Identify which cell holds the provided text, then report its (x, y) central coordinate. 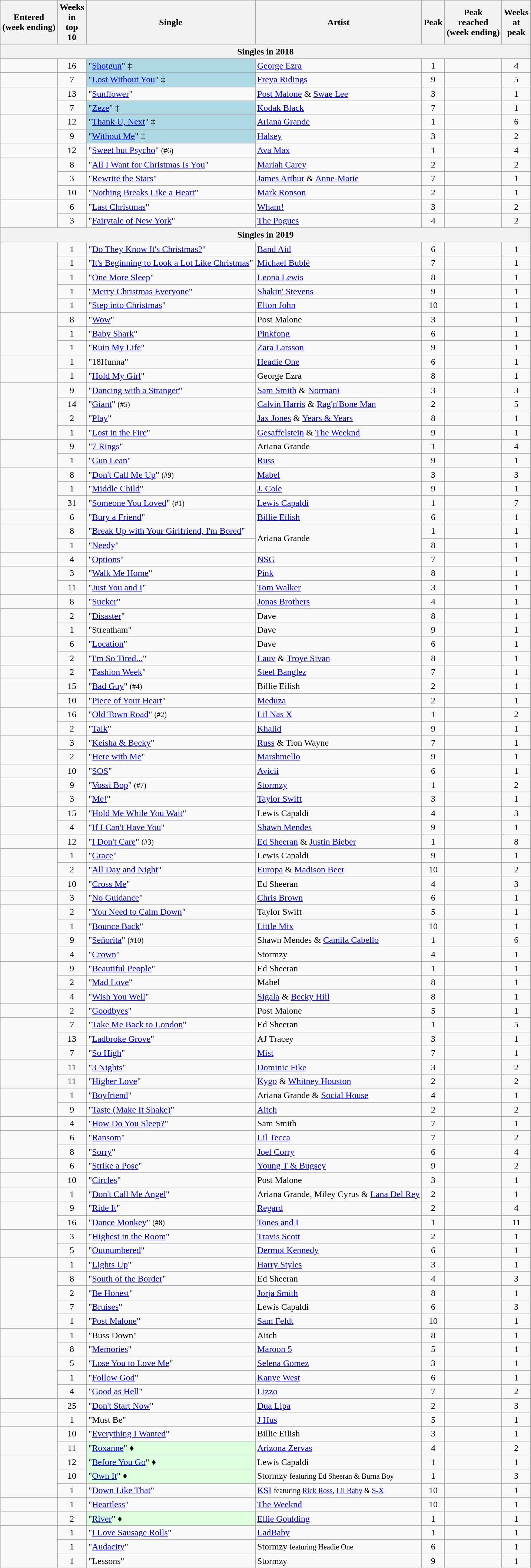
Single (171, 22)
Russ & Tion Wayne (338, 743)
Russ (338, 461)
Shawn Mendes & Camila Cabello (338, 940)
"Buss Down" (171, 1335)
"Last Christmas" (171, 206)
Meduza (338, 700)
Lil Tecca (338, 1138)
"Options" (171, 559)
"Do They Know It's Christmas?" (171, 249)
Jonas Brothers (338, 601)
"Vossi Bop" (#7) (171, 785)
NSG (338, 559)
Kygo & Whitney Houston (338, 1081)
James Arthur & Anne-Marie (338, 178)
"3 Nights" (171, 1067)
"Lose You to Love Me" (171, 1363)
"Bounce Back" (171, 926)
"Roxanne" ♦ (171, 1448)
Sam Smith (338, 1124)
"All I Want for Christmas Is You" (171, 164)
Singles in 2018 (265, 52)
Leona Lewis (338, 277)
Halsey (338, 136)
"Don't Start Now" (171, 1406)
"Grace" (171, 855)
Stormzy featuring Headie One (338, 1547)
Regard (338, 1208)
"I'm So Tired..." (171, 658)
"Step into Christmas" (171, 305)
"Highest in the Room" (171, 1236)
Little Mix (338, 926)
Arizona Zervas (338, 1448)
"Ruin My Life" (171, 348)
"Bruises" (171, 1307)
"Merry Christmas Everyone" (171, 291)
"Disaster" (171, 616)
"Wish You Well" (171, 997)
"It's Beginning to Look a Lot Like Christmas" (171, 263)
Chris Brown (338, 898)
Ariana Grande & Social House (338, 1095)
"Ride It" (171, 1208)
Lil Nas X (338, 715)
Dominic Fike (338, 1067)
Ed Sheeran & Justin Bieber (338, 841)
Freya Ridings (338, 80)
14 (72, 404)
Tom Walker (338, 587)
"I Don't Care" (#3) (171, 841)
"7 Rings" (171, 447)
"So High" (171, 1053)
Sigala & Becky Hill (338, 997)
"Take Me Back to London" (171, 1025)
Kodak Black (338, 108)
Mark Ronson (338, 192)
Post Malone & Swae Lee (338, 94)
Ava Max (338, 150)
31 (72, 503)
"Baby Shark" (171, 334)
Ellie Goulding (338, 1518)
Travis Scott (338, 1236)
Dermot Kennedy (338, 1250)
"I Love Sausage Rolls" (171, 1532)
"All Day and Night" (171, 869)
"Middle Child" (171, 489)
"Memories" (171, 1349)
Tones and I (338, 1222)
"Hold Me While You Wait" (171, 813)
J Hus (338, 1420)
"Boyfriend" (171, 1095)
Young T & Bugsey (338, 1166)
KSI featuring Rick Ross, Lil Baby & S-X (338, 1490)
"South of the Border" (171, 1279)
"Beautiful People" (171, 968)
"Location" (171, 644)
Headie One (338, 362)
"One More Sleep" (171, 277)
"Break Up with Your Girlfriend, I'm Bored" (171, 531)
"Thank U, Next" ‡ (171, 122)
Khalid (338, 729)
"Cross Me" (171, 884)
"Everything I Wanted" (171, 1434)
Elton John (338, 305)
Weeksintop10 (72, 22)
Joel Corry (338, 1152)
Maroon 5 (338, 1349)
25 (72, 1406)
"How Do You Sleep?" (171, 1124)
"Walk Me Home" (171, 573)
"Lessons" (171, 1561)
Ariana Grande, Miley Cyrus & Lana Del Rey (338, 1194)
"Before You Go" ♦ (171, 1462)
"Nothing Breaks Like a Heart" (171, 192)
"Play" (171, 418)
"Bad Guy" (#4) (171, 686)
Zara Larsson (338, 348)
"Must Be" (171, 1420)
"Sorry" (171, 1152)
"If I Can't Have You" (171, 827)
"Sweet but Psycho" (#6) (171, 150)
Weeksatpeak (516, 22)
Europa & Madison Beer (338, 869)
"18Hunna" (171, 362)
"Giant" (#5) (171, 404)
Mist (338, 1053)
Artist (338, 22)
"Talk" (171, 729)
Gesaffelstein & The Weeknd (338, 432)
Pink (338, 573)
"Ladbroke Grove" (171, 1039)
Michael Bublé (338, 263)
"Heartless" (171, 1504)
Shakin' Stevens (338, 291)
"Lost Without You" ‡ (171, 80)
Sam Smith & Normani (338, 390)
Selena Gomez (338, 1363)
Jorja Smith (338, 1293)
"Higher Love" (171, 1081)
Peak (433, 22)
"Don't Call Me Up" (#9) (171, 475)
Shawn Mendes (338, 827)
"Sucker" (171, 601)
Marshmello (338, 757)
"Post Malone" (171, 1321)
Band Aid (338, 249)
Kanye West (338, 1378)
"Dancing with a Stranger" (171, 390)
"Outnumbered" (171, 1250)
"Don't Call Me Angel" (171, 1194)
"Wow" (171, 319)
Sam Feldt (338, 1321)
"Mad Love" (171, 982)
"Good as Hell" (171, 1392)
J. Cole (338, 489)
"Lights Up" (171, 1264)
"Fairytale of New York" (171, 221)
"Streatham" (171, 630)
"Bury a Friend" (171, 517)
Singles in 2019 (265, 235)
"Me!" (171, 799)
"Crown" (171, 954)
Entered (week ending) (29, 22)
Stormzy featuring Ed Sheeran & Burna Boy (338, 1476)
"Fashion Week" (171, 672)
"Sunflower" (171, 94)
Jax Jones & Years & Years (338, 418)
"Here with Me" (171, 757)
Avicii (338, 771)
"Hold My Girl" (171, 376)
"Own It" ♦ (171, 1476)
"Shotgun" ‡ (171, 66)
"Needy" (171, 545)
Calvin Harris & Rag'n'Bone Man (338, 404)
"Old Town Road" (#2) (171, 715)
"Someone You Loved" (#1) (171, 503)
AJ Tracey (338, 1039)
"Keisha & Becky" (171, 743)
Lizzo (338, 1392)
"Señorita" (#10) (171, 940)
LadBaby (338, 1532)
"Without Me" ‡ (171, 136)
"Strike a Pose" (171, 1166)
Harry Styles (338, 1264)
"Just You and I" (171, 587)
Lauv & Troye Sivan (338, 658)
"You Need to Calm Down" (171, 912)
"River" ♦ (171, 1518)
"Down Like That" (171, 1490)
"Gun Lean" (171, 461)
Dua Lipa (338, 1406)
"Circles" (171, 1180)
Peakreached (week ending) (473, 22)
"Taste (Make It Shake)" (171, 1109)
Wham! (338, 206)
"No Guidance" (171, 898)
"Dance Monkey" (#8) (171, 1222)
"Audacity" (171, 1547)
"Goodbyes" (171, 1011)
"Lost in the Fire" (171, 432)
"Follow God" (171, 1378)
Pinkfong (338, 334)
"Zeze" ‡ (171, 108)
Mariah Carey (338, 164)
"Be Honest" (171, 1293)
"Piece of Your Heart" (171, 700)
Steel Banglez (338, 672)
"Ransom" (171, 1138)
"SOS" (171, 771)
The Pogues (338, 221)
"Rewrite the Stars" (171, 178)
The Weeknd (338, 1504)
